Determine the (X, Y) coordinate at the center of the cell enclosing the given text.  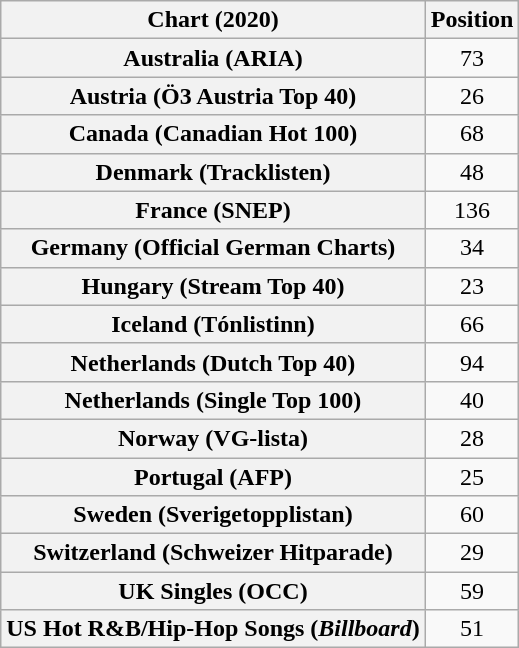
Denmark (Tracklisten) (213, 172)
UK Singles (OCC) (213, 591)
26 (472, 96)
Chart (2020) (213, 20)
Canada (Canadian Hot 100) (213, 134)
Germany (Official German Charts) (213, 248)
34 (472, 248)
40 (472, 400)
Hungary (Stream Top 40) (213, 286)
Australia (ARIA) (213, 58)
Portugal (AFP) (213, 477)
94 (472, 362)
France (SNEP) (213, 210)
25 (472, 477)
Sweden (Sverigetopplistan) (213, 515)
Switzerland (Schweizer Hitparade) (213, 553)
Position (472, 20)
51 (472, 629)
Iceland (Tónlistinn) (213, 324)
59 (472, 591)
Netherlands (Dutch Top 40) (213, 362)
28 (472, 438)
Norway (VG-lista) (213, 438)
68 (472, 134)
29 (472, 553)
66 (472, 324)
136 (472, 210)
Netherlands (Single Top 100) (213, 400)
23 (472, 286)
Austria (Ö3 Austria Top 40) (213, 96)
US Hot R&B/Hip-Hop Songs (Billboard) (213, 629)
60 (472, 515)
73 (472, 58)
48 (472, 172)
